Identify which cell holds the provided text, then report its [X, Y] central coordinate. 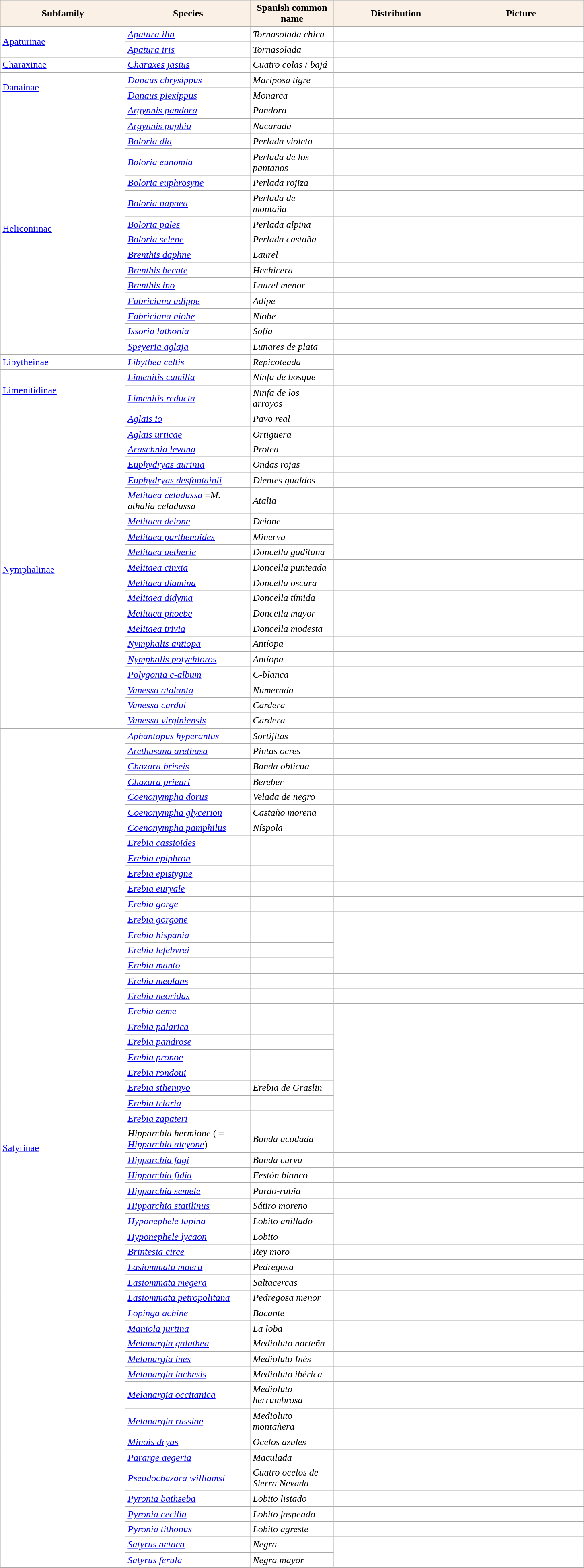
Spanish common name [292, 14]
Polygonia c-album [188, 674]
Castaño morena [292, 812]
Lobito jaspeado [292, 1514]
Lopinga achine [188, 1313]
Danaus plexippus [188, 95]
Aglais urticae [188, 434]
Distribution [396, 14]
Erebia rondoui [188, 1073]
Perlada rojiza [292, 183]
Lobito agreste [292, 1529]
Limenitidinae [63, 390]
Hipparchia fidia [188, 1175]
Velada de negro [292, 797]
Maculada [292, 1457]
Pandora [292, 111]
Erebia pandrose [188, 1042]
Erebia de Graslin [292, 1088]
Ninfa de bosque [292, 377]
Erebia palarica [188, 1027]
Niobe [292, 316]
Medioluto montañera [292, 1421]
Boloria pales [188, 224]
Cuatro ocelos de Sierra Nevada [292, 1478]
Minois dryas [188, 1442]
Erebia epiphron [188, 858]
Lunares de plata [292, 347]
Deione [292, 522]
Maniola jurtina [188, 1328]
Boloria selene [188, 240]
Satyrinae [63, 1148]
Hipparchia semele [188, 1190]
Bacante [292, 1313]
Banda acodada [292, 1139]
Banda curva [292, 1160]
Pyronia bathseba [188, 1498]
Melitaea parthenoides [188, 537]
Melitaea phoebe [188, 613]
Pseudochazara williamsi [188, 1478]
Sátiro moreno [292, 1206]
Erebia lefebvrei [188, 950]
Perlada alpina [292, 224]
Fabriciana adippe [188, 301]
Erebia sthennyo [188, 1088]
Satyrus actaea [188, 1545]
Araschnia levana [188, 449]
Erebia epistygne [188, 873]
Charaxes jasius [188, 65]
Medioluto norteña [292, 1344]
Arethusana arethusa [188, 751]
Pyronia cecilia [188, 1514]
Pedregosa menor [292, 1298]
Apatura iris [188, 49]
Minerva [292, 537]
Sofía [292, 331]
Melitaea diamina [188, 583]
Erebia zapateri [188, 1118]
Pintas ocres [292, 751]
Perlada de montaña [292, 203]
Melitaea cinxia [188, 567]
Erebia hispania [188, 935]
Doncella tímida [292, 598]
Adipe [292, 301]
Issoria lathonia [188, 331]
Lobito [292, 1237]
Doncella mayor [292, 613]
Doncella gaditana [292, 552]
Subfamily [63, 14]
Dientes gualdos [292, 480]
Melitaea aetherie [188, 552]
Lasiommata maera [188, 1267]
Limenitis reducta [188, 398]
C-blanca [292, 674]
Cuatro colas / bajá [292, 65]
Pavo real [292, 419]
Níspola [292, 828]
Aphantopus hyperantus [188, 736]
Mariposa tigre [292, 80]
Boloria eunomia [188, 162]
Melitaea deione [188, 522]
Euphydryas aurinia [188, 464]
Perlada castaña [292, 240]
Monarca [292, 95]
Erebia cassioides [188, 843]
Satyrus ferula [188, 1560]
Medioluto Inés [292, 1359]
La loba [292, 1328]
Pedregosa [292, 1267]
Lobito anillado [292, 1221]
Ondas rojas [292, 464]
Euphydryas desfontainii [188, 480]
Hyponephele lycaon [188, 1237]
Negra mayor [292, 1560]
Apatura ilia [188, 34]
Hyponephele lupina [188, 1221]
Hipparchia statilinus [188, 1206]
Tornasolada chica [292, 34]
Charaxinae [63, 65]
Brenthis ino [188, 286]
Sortijitas [292, 736]
Melanargia occitanica [188, 1395]
Doncella modesta [292, 629]
Ninfa de los arroyos [292, 398]
Festón blanco [292, 1175]
Perlada de los pantanos [292, 162]
Erebia triaria [188, 1103]
Ocelos azules [292, 1442]
Vanessa cardui [188, 705]
Melanargia ines [188, 1359]
Erebia gorgone [188, 919]
Ortiguera [292, 434]
Atalia [292, 501]
Limenitis camilla [188, 377]
Melanargia russiae [188, 1421]
Vanessa virginiensis [188, 720]
Medioluto ibérica [292, 1374]
Boloria dia [188, 141]
Aglais io [188, 419]
Nymphalinae [63, 569]
Coenonympha dorus [188, 797]
Picture [521, 14]
Melitaea celadussa =M. athalia celadussa [188, 501]
Apaturinae [63, 42]
Perlada violeta [292, 141]
Argynnis pandora [188, 111]
Boloria euphrosyne [188, 183]
Hechicera [292, 270]
Pyronia tithonus [188, 1529]
Numerada [292, 690]
Nymphalis polychloros [188, 659]
Doncella punteada [292, 567]
Lasiommata megera [188, 1282]
Erebia pronoe [188, 1057]
Erebia oeme [188, 1011]
Banda oblicua [292, 767]
Laurel menor [292, 286]
Erebia neoridas [188, 996]
Erebia manto [188, 965]
Saltacercas [292, 1282]
Lasiommata petropolitana [188, 1298]
Melitaea trivia [188, 629]
Melanargia lachesis [188, 1374]
Danaus chrysippus [188, 80]
Species [188, 14]
Erebia meolans [188, 981]
Tornasolada [292, 49]
Negra [292, 1545]
Bereber [292, 782]
Chazara briseis [188, 767]
Medioluto herrumbrosa [292, 1395]
Heliconiinae [63, 228]
Lobito listado [292, 1498]
Pararge aegeria [188, 1457]
Nacarada [292, 126]
Speyeria aglaja [188, 347]
Doncella oscura [292, 583]
Coenonympha pamphilus [188, 828]
Repicoteada [292, 362]
Chazara prieuri [188, 782]
Rey moro [292, 1252]
Pardo-rubia [292, 1190]
Coenonympha glycerion [188, 812]
Argynnis paphia [188, 126]
Hipparchia fagi [188, 1160]
Erebia euryale [188, 889]
Fabriciana niobe [188, 316]
Brenthis daphne [188, 255]
Libythea celtis [188, 362]
Vanessa atalanta [188, 690]
Danainae [63, 88]
Erebia gorge [188, 904]
Laurel [292, 255]
Protea [292, 449]
Nymphalis antiopa [188, 644]
Melitaea didyma [188, 598]
Melanargia galathea [188, 1344]
Brenthis hecate [188, 270]
Brintesia circe [188, 1252]
Hipparchia hermione ( = Hipparchia alcyone) [188, 1139]
Libytheinae [63, 362]
Boloria napaea [188, 203]
